Pinpoint the cell where the given text exists, returning its (X, Y) midpoint coordinate. 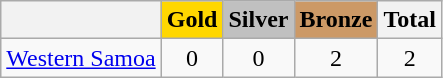
Western Samoa (81, 58)
Silver (258, 20)
Gold (192, 20)
Total (410, 20)
Bronze (336, 20)
